Identify which cell holds the provided text, then report its [X, Y] central coordinate. 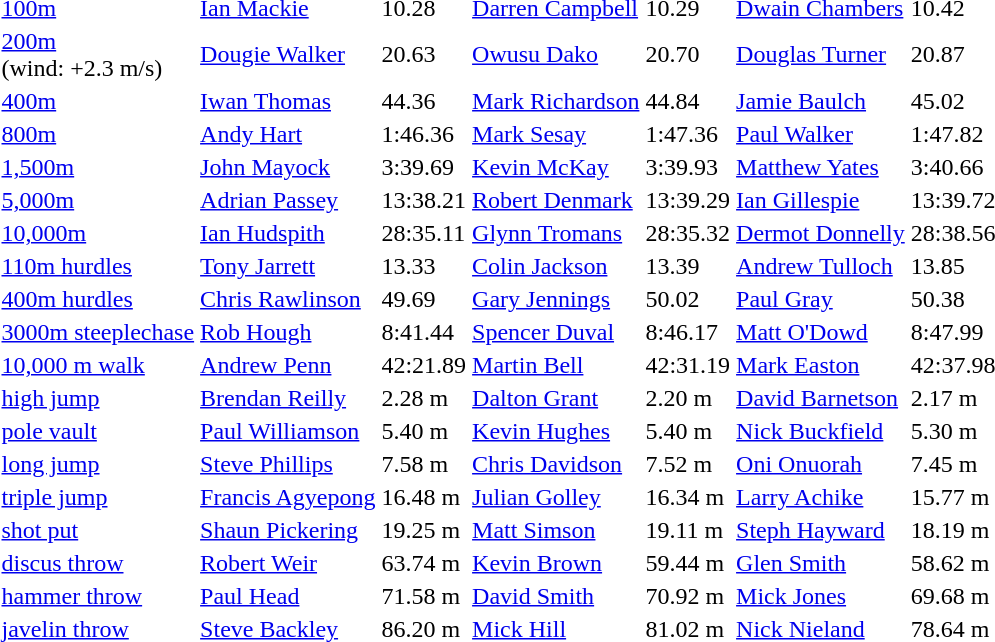
Douglas Turner [821, 54]
Andrew Tulloch [821, 266]
Matt O'Dowd [821, 332]
44.84 [688, 101]
13.39 [688, 266]
Shaun Pickering [288, 530]
5,000m [98, 200]
19.25 m [424, 530]
Matthew Yates [821, 167]
13:38.21 [424, 200]
71.58 m [424, 596]
200m(wind: +2.3 m/s) [98, 54]
Steve Phillips [288, 464]
John Mayock [288, 167]
Ian Hudspith [288, 233]
Francis Agyepong [288, 497]
2.20 m [688, 398]
3:39.93 [688, 167]
13:39.29 [688, 200]
Brendan Reilly [288, 398]
Spencer Duval [556, 332]
Oni Onuorah [821, 464]
Robert Denmark [556, 200]
triple jump [98, 497]
28:35.32 [688, 233]
63.74 m [424, 563]
pole vault [98, 431]
discus throw [98, 563]
16.48 m [424, 497]
hammer throw [98, 596]
59.44 m [688, 563]
110m hurdles [98, 266]
7.58 m [424, 464]
Dalton Grant [556, 398]
Dermot Donnelly [821, 233]
7.52 m [688, 464]
50.02 [688, 299]
1:47.36 [688, 134]
800m [98, 134]
8:41.44 [424, 332]
Mark Sesay [556, 134]
Robert Weir [288, 563]
Paul Walker [821, 134]
Andrew Penn [288, 365]
16.34 m [688, 497]
Adrian Passey [288, 200]
Kevin McKay [556, 167]
David Barnetson [821, 398]
Glen Smith [821, 563]
20.63 [424, 54]
10,000 m walk [98, 365]
400m hurdles [98, 299]
400m [98, 101]
Martin Bell [556, 365]
1:46.36 [424, 134]
Colin Jackson [556, 266]
49.69 [424, 299]
42:21.89 [424, 365]
Paul Williamson [288, 431]
Paul Head [288, 596]
Mark Easton [821, 365]
Tony Jarrett [288, 266]
Chris Davidson [556, 464]
David Smith [556, 596]
Nick Buckfield [821, 431]
13.33 [424, 266]
Iwan Thomas [288, 101]
Glynn Tromans [556, 233]
44.36 [424, 101]
19.11 m [688, 530]
Owusu Dako [556, 54]
Andy Hart [288, 134]
2.28 m [424, 398]
Kevin Brown [556, 563]
20.70 [688, 54]
Jamie Baulch [821, 101]
70.92 m [688, 596]
Chris Rawlinson [288, 299]
1,500m [98, 167]
Mark Richardson [556, 101]
3000m steeplechase [98, 332]
Matt Simson [556, 530]
Larry Achike [821, 497]
Steph Hayward [821, 530]
3:39.69 [424, 167]
8:46.17 [688, 332]
Ian Gillespie [821, 200]
Gary Jennings [556, 299]
28:35.11 [424, 233]
high jump [98, 398]
Kevin Hughes [556, 431]
shot put [98, 530]
10,000m [98, 233]
Dougie Walker [288, 54]
Paul Gray [821, 299]
Julian Golley [556, 497]
Mick Jones [821, 596]
long jump [98, 464]
42:31.19 [688, 365]
Rob Hough [288, 332]
